Locate the cell with the specified text and output its [x, y] center coordinate. 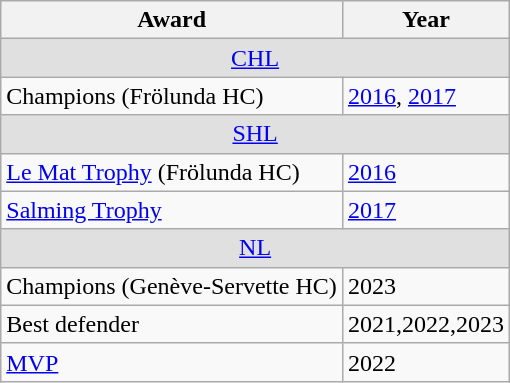
2021,2022,2023 [426, 324]
2016, 2017 [426, 96]
2023 [426, 286]
Year [426, 20]
Champions (Genève-Servette HC) [172, 286]
Award [172, 20]
Best defender [172, 324]
Champions (Frölunda HC) [172, 96]
CHL [256, 58]
NL [256, 248]
MVP [172, 362]
2016 [426, 172]
Le Mat Trophy (Frölunda HC) [172, 172]
2022 [426, 362]
SHL [256, 134]
Salming Trophy [172, 210]
2017 [426, 210]
